Capture the cell that displays the provided text and extract its (X, Y) central coordinate. 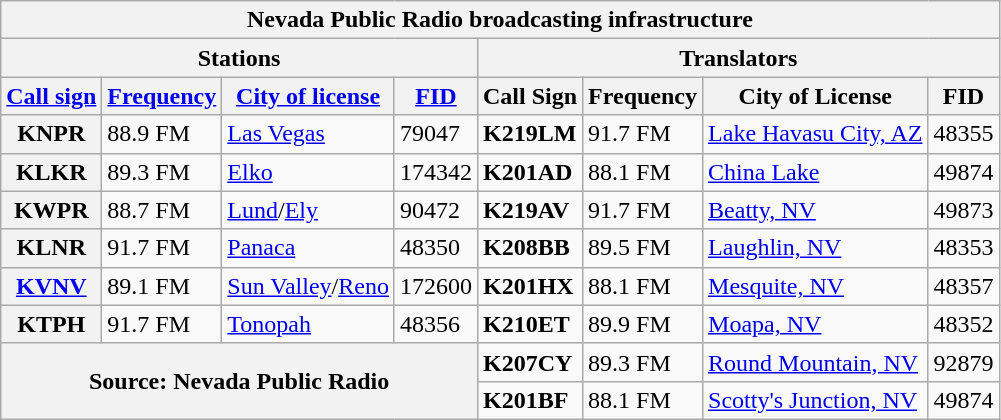
K219AV (530, 210)
Call Sign (530, 96)
79047 (436, 134)
K201HX (530, 286)
KLKR (52, 172)
88.9 FM (162, 134)
89.1 FM (162, 286)
48350 (436, 248)
48355 (964, 134)
K201AD (530, 172)
Translators (738, 58)
Scotty's Junction, NV (816, 400)
China Lake (816, 172)
89.5 FM (643, 248)
Elko (308, 172)
K208BB (530, 248)
90472 (436, 210)
K201BF (530, 400)
City of License (816, 96)
172600 (436, 286)
48357 (964, 286)
Source: Nevada Public Radio (240, 381)
48353 (964, 248)
Sun Valley/Reno (308, 286)
K219LM (530, 134)
88.7 FM (162, 210)
174342 (436, 172)
89.9 FM (643, 324)
Lake Havasu City, AZ (816, 134)
48352 (964, 324)
Beatty, NV (816, 210)
Tonopah (308, 324)
KNPR (52, 134)
48356 (436, 324)
City of license (308, 96)
KTPH (52, 324)
K210ET (530, 324)
Mesquite, NV (816, 286)
Call sign (52, 96)
Las Vegas (308, 134)
Laughlin, NV (816, 248)
92879 (964, 362)
49873 (964, 210)
Moapa, NV (816, 324)
Stations (240, 58)
KWPR (52, 210)
Lund/Ely (308, 210)
Nevada Public Radio broadcasting infrastructure (500, 20)
KLNR (52, 248)
Round Mountain, NV (816, 362)
K207CY (530, 362)
Panaca (308, 248)
KVNV (52, 286)
